Detect which cell encompasses the target text, then output its (x, y) center coordinate. 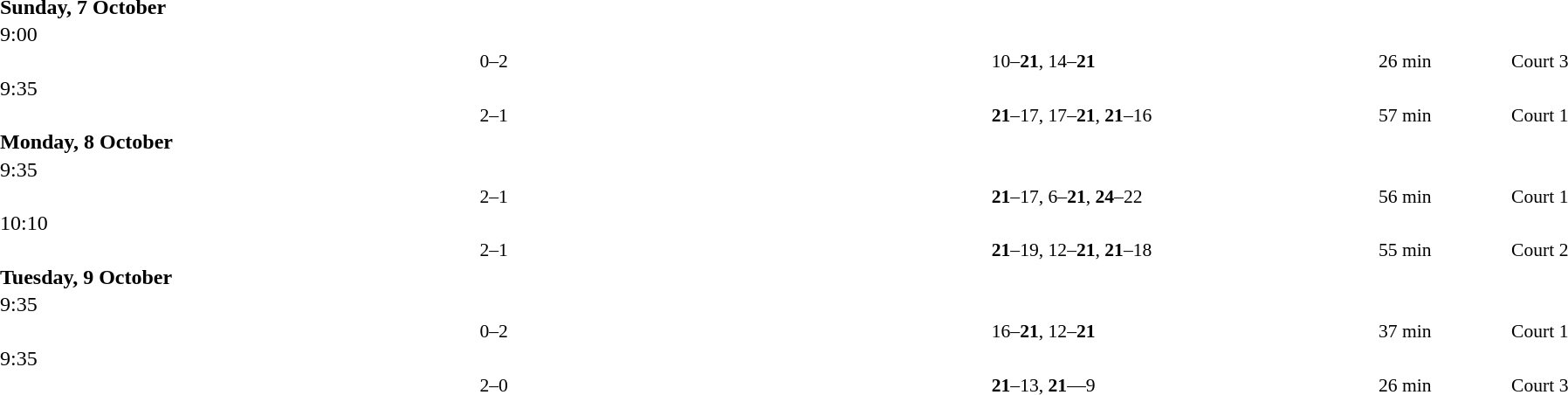
21–17, 17–21, 21–16 (1183, 115)
16–21, 12–21 (1183, 331)
10–21, 14–21 (1183, 61)
21–19, 12–21, 21–18 (1183, 250)
57 min (1442, 115)
55 min (1442, 250)
21–17, 6–21, 24–22 (1183, 196)
26 min (1442, 61)
37 min (1442, 331)
56 min (1442, 196)
